Find where the given text appears and provide that cell's center as [X, Y] coordinate. 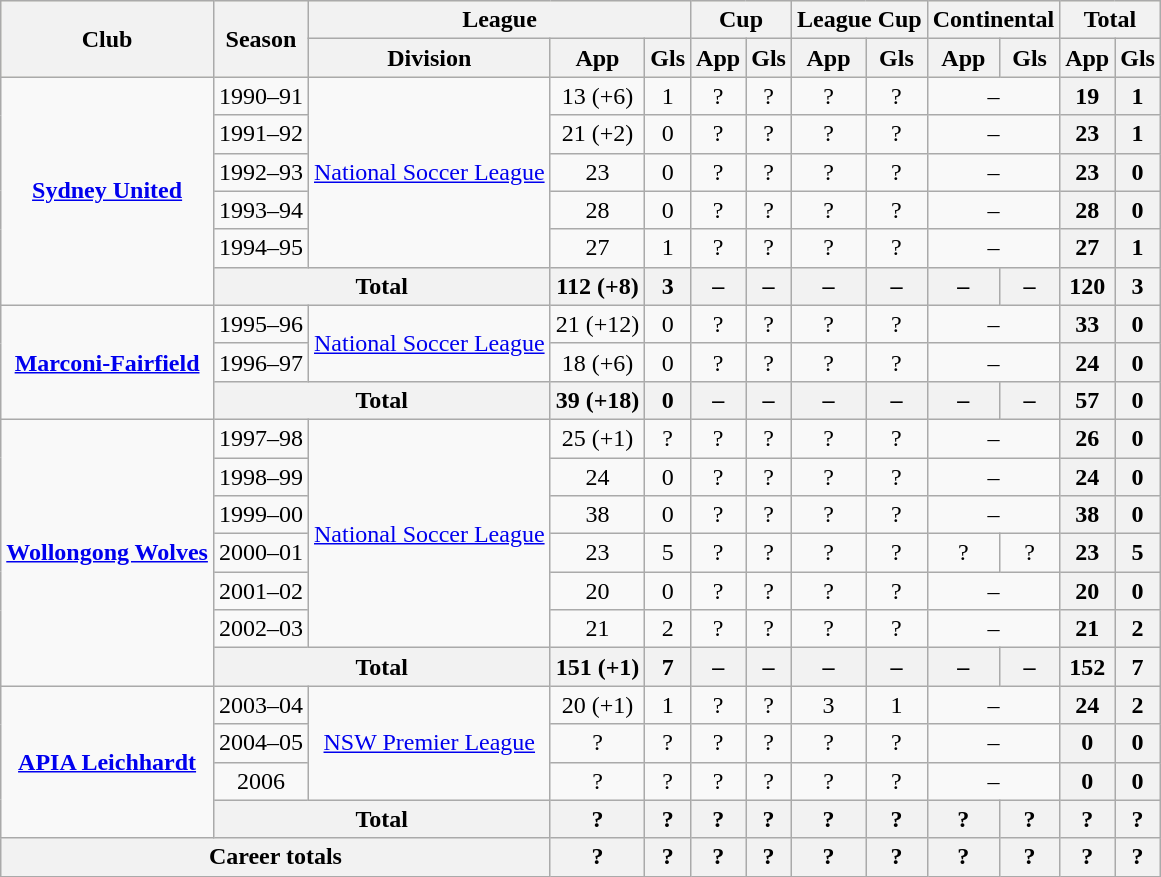
1990–91 [260, 96]
2002–03 [260, 629]
Marconi-Fairfield [108, 362]
Career totals [276, 857]
1991–92 [260, 134]
Club [108, 39]
1993–94 [260, 210]
NSW Premier League [429, 743]
Sydney United [108, 191]
25 (+1) [598, 438]
1992–93 [260, 172]
1996–97 [260, 362]
1999–00 [260, 515]
2006 [260, 781]
1994–95 [260, 248]
57 [1088, 400]
2000–01 [260, 553]
1998–99 [260, 477]
Wollongong Wolves [108, 552]
1997–98 [260, 438]
26 [1088, 438]
2001–02 [260, 591]
Division [429, 58]
33 [1088, 324]
APIA Leichhardt [108, 762]
Continental [993, 20]
21 (+12) [598, 324]
18 (+6) [598, 362]
20 (+1) [598, 705]
112 (+8) [598, 286]
152 [1088, 667]
120 [1088, 286]
League Cup [859, 20]
13 (+6) [598, 96]
2004–05 [260, 743]
Cup [742, 20]
League [499, 20]
151 (+1) [598, 667]
39 (+18) [598, 400]
19 [1088, 96]
Season [260, 39]
1995–96 [260, 324]
21 (+2) [598, 134]
2003–04 [260, 705]
